Return the (X, Y) coordinate for the center point of the cell that contains the specified text.  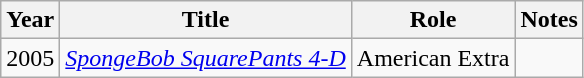
Notes (549, 20)
Title (206, 20)
Year (30, 20)
SpongeBob SquarePants 4-D (206, 58)
Role (433, 20)
2005 (30, 58)
American Extra (433, 58)
